Return (x, y) of the center of cell containing provided text 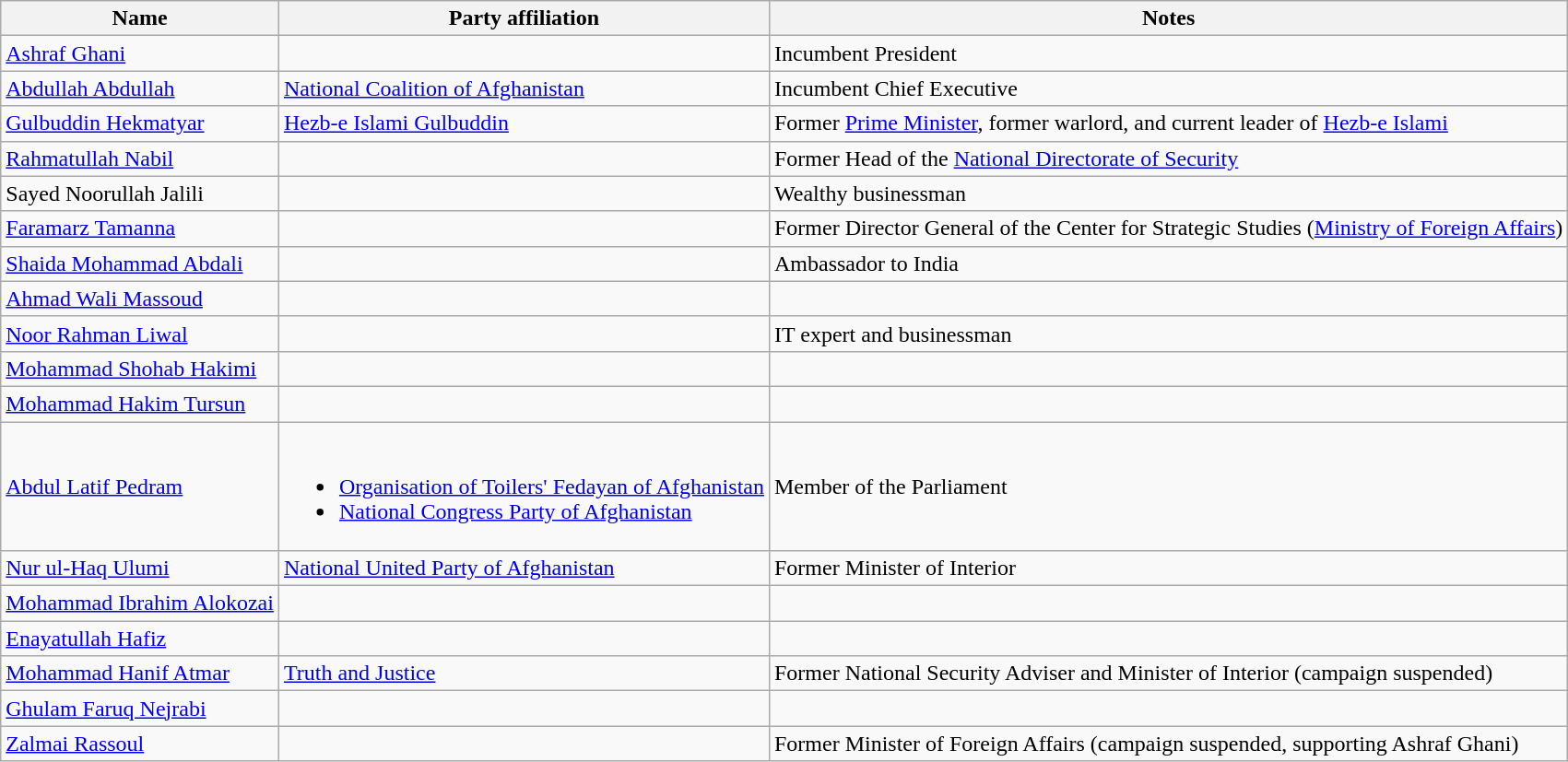
Ghulam Faruq Nejrabi (140, 709)
Mohammad Ibrahim Alokozai (140, 604)
Former Head of the National Directorate of Security (1168, 158)
Abdul Latif Pedram (140, 487)
Hezb-e Islami Gulbuddin (524, 123)
Incumbent President (1168, 53)
Name (140, 18)
Abdullah Abdullah (140, 88)
Ahmad Wali Massoud (140, 299)
Gulbuddin Hekmatyar (140, 123)
National United Party of Afghanistan (524, 569)
Ashraf Ghani (140, 53)
Shaida Mohammad Abdali (140, 264)
Truth and Justice (524, 674)
IT expert and businessman (1168, 334)
Noor Rahman Liwal (140, 334)
Zalmai Rassoul (140, 744)
Rahmatullah Nabil (140, 158)
Mohammad Shohab Hakimi (140, 369)
Ambassador to India (1168, 264)
Party affiliation (524, 18)
Former Director General of the Center for Strategic Studies (Ministry of Foreign Affairs) (1168, 229)
Wealthy businessman (1168, 193)
Incumbent Chief Executive (1168, 88)
Former Prime Minister, former warlord, and current leader of Hezb-e Islami (1168, 123)
Mohammad Hakim Tursun (140, 404)
Nur ul-Haq Ulumi (140, 569)
Enayatullah Hafiz (140, 639)
Faramarz Tamanna (140, 229)
Mohammad Hanif Atmar (140, 674)
National Coalition of Afghanistan (524, 88)
Former National Security Adviser and Minister of Interior (campaign suspended) (1168, 674)
Notes (1168, 18)
Former Minister of Interior (1168, 569)
Former Minister of Foreign Affairs (campaign suspended, supporting Ashraf Ghani) (1168, 744)
Sayed Noorullah Jalili (140, 193)
Organisation of Toilers' Fedayan of AfghanistanNational Congress Party of Afghanistan (524, 487)
Member of the Parliament (1168, 487)
